Find where the given text appears and provide that cell's center as (x, y) coordinate. 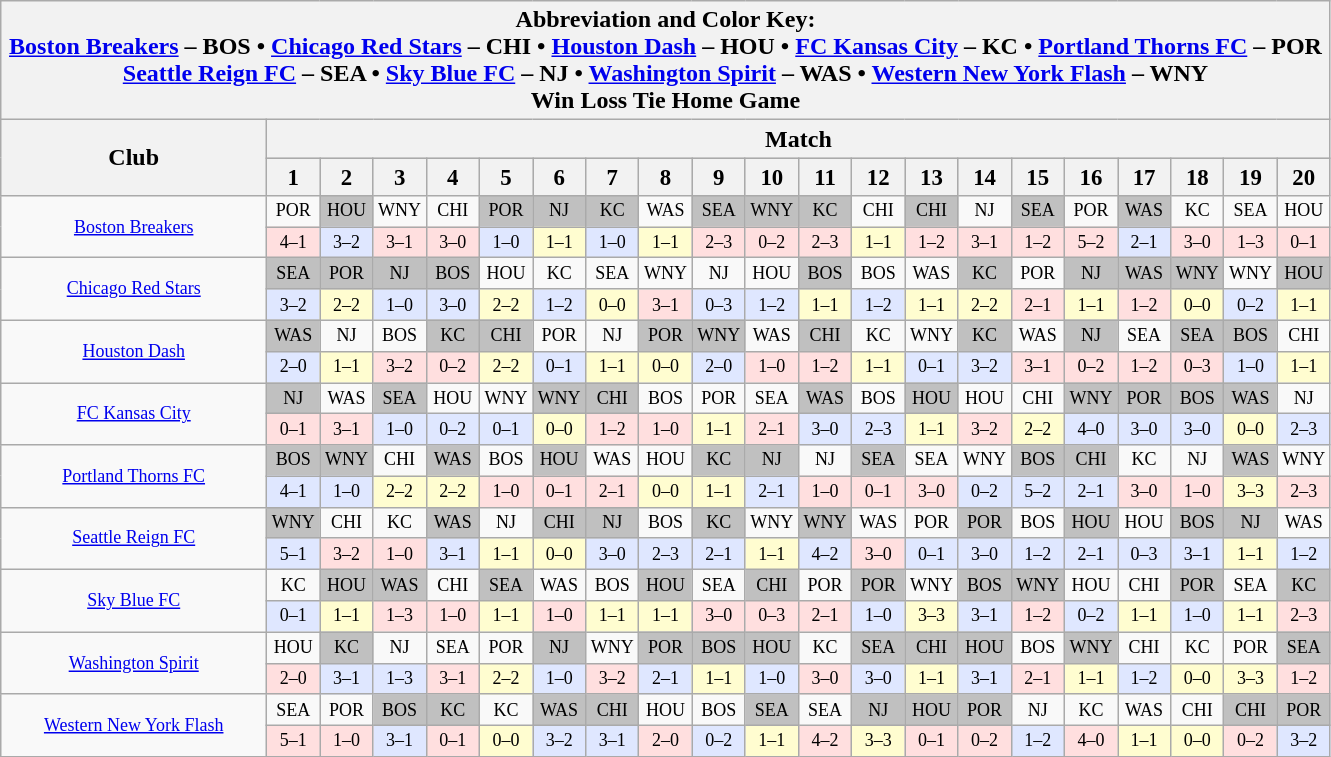
Chicago Red Stars (134, 289)
20 (1304, 177)
2 (346, 177)
Match (799, 139)
3 (400, 177)
11 (824, 177)
Boston Breakers (134, 226)
10 (772, 177)
1 (294, 177)
Club (134, 158)
17 (1144, 177)
18 (1198, 177)
7 (612, 177)
Sky Blue FC (134, 601)
9 (718, 177)
Seattle Reign FC (134, 538)
12 (878, 177)
15 (1038, 177)
19 (1250, 177)
Washington Spirit (134, 663)
Western New York Flash (134, 725)
13 (932, 177)
14 (984, 177)
8 (666, 177)
5 (506, 177)
FC Kansas City (134, 413)
6 (560, 177)
16 (1090, 177)
4 (452, 177)
Portland Thorns FC (134, 476)
Houston Dash (134, 351)
